Locate the cell with the specified text and output its (X, Y) center coordinate. 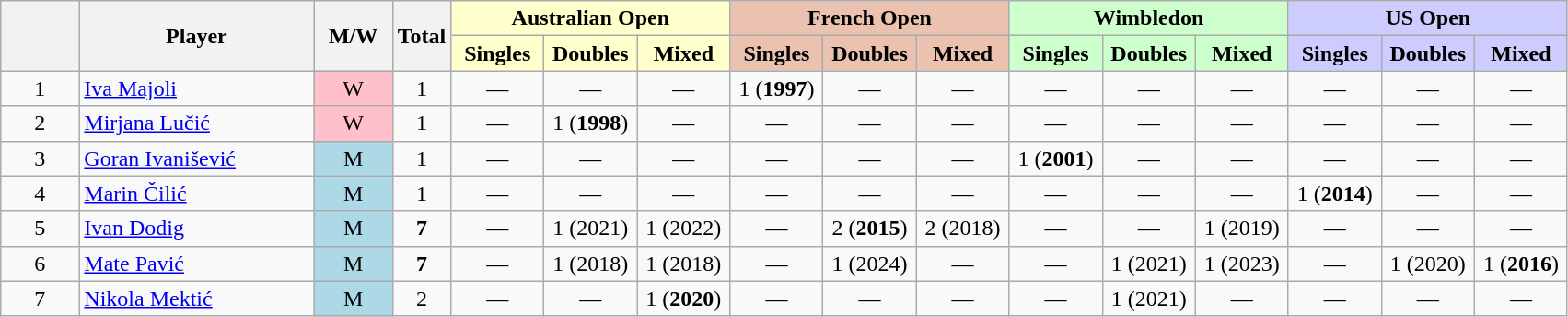
1 (1997) (777, 88)
1 (2024) (869, 264)
Marin Čilić (197, 194)
M/W (354, 36)
1 (1998) (591, 123)
5 (41, 229)
2 (2018) (963, 229)
1 (2014) (1335, 194)
Wimbledon (1149, 18)
Australian Open (591, 18)
1 (2023) (1241, 264)
1 (2022) (683, 229)
6 (41, 264)
Goran Ivanišević (197, 158)
1 (2016) (1521, 264)
Player (197, 36)
Total (422, 36)
Mate Pavić (197, 264)
4 (41, 194)
Mirjana Lučić (197, 123)
1 (2019) (1241, 229)
1 (2001) (1055, 158)
French Open (869, 18)
3 (41, 158)
2 (2015) (869, 229)
Ivan Dodig (197, 229)
Iva Majoli (197, 88)
Nikola Mektić (197, 299)
US Open (1427, 18)
